Output the (x, y) coordinate of the center of the cell containing the given text.  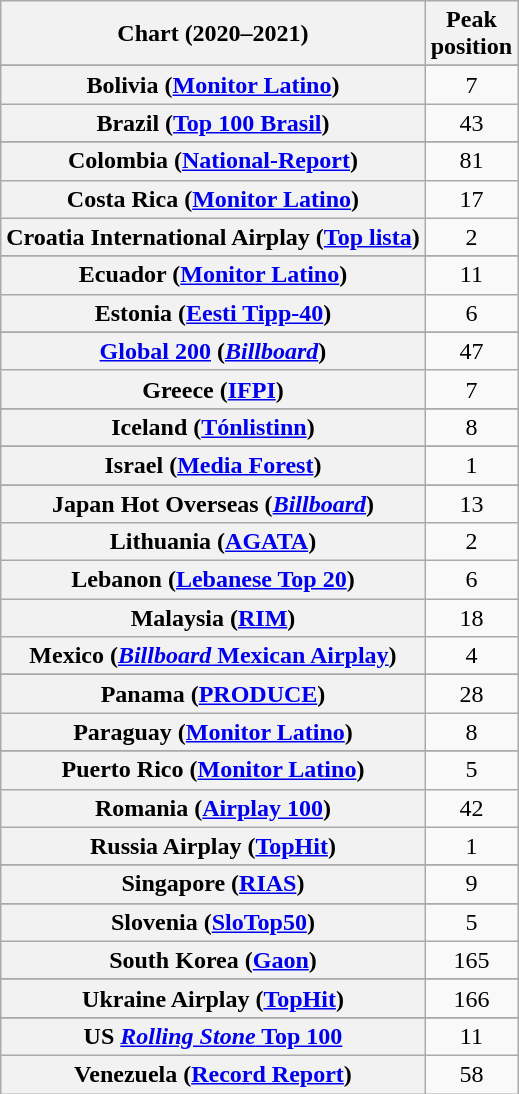
Ukraine Airplay (TopHit) (213, 998)
Brazil (Top 100 Brasil) (213, 123)
17 (471, 199)
28 (471, 694)
South Korea (Gaon) (213, 960)
Croatia International Airplay (Top lista) (213, 237)
Puerto Rico (Monitor Latino) (213, 770)
Lithuania (AGATA) (213, 542)
4 (471, 656)
Israel (Media Forest) (213, 465)
Ecuador (Monitor Latino) (213, 275)
Japan Hot Overseas (Billboard) (213, 503)
58 (471, 1074)
Russia Airplay (TopHit) (213, 846)
47 (471, 351)
Global 200 (Billboard) (213, 351)
13 (471, 503)
Colombia (National-Report) (213, 161)
Chart (2020–2021) (213, 34)
Panama (PRODUCE) (213, 694)
Costa Rica (Monitor Latino) (213, 199)
Bolivia (Monitor Latino) (213, 85)
Paraguay (Monitor Latino) (213, 732)
Lebanon (Lebanese Top 20) (213, 580)
Iceland (Tónlistinn) (213, 427)
Malaysia (RIM) (213, 618)
Venezuela (Record Report) (213, 1074)
Singapore (RIAS) (213, 884)
165 (471, 960)
81 (471, 161)
166 (471, 998)
42 (471, 808)
Mexico (Billboard Mexican Airplay) (213, 656)
43 (471, 123)
Slovenia (SloTop50) (213, 922)
Greece (IFPI) (213, 389)
Peakposition (471, 34)
18 (471, 618)
US Rolling Stone Top 100 (213, 1036)
9 (471, 884)
Romania (Airplay 100) (213, 808)
Estonia (Eesti Tipp-40) (213, 313)
